Return the [x, y] coordinate for the center point of the cell that contains the specified text.  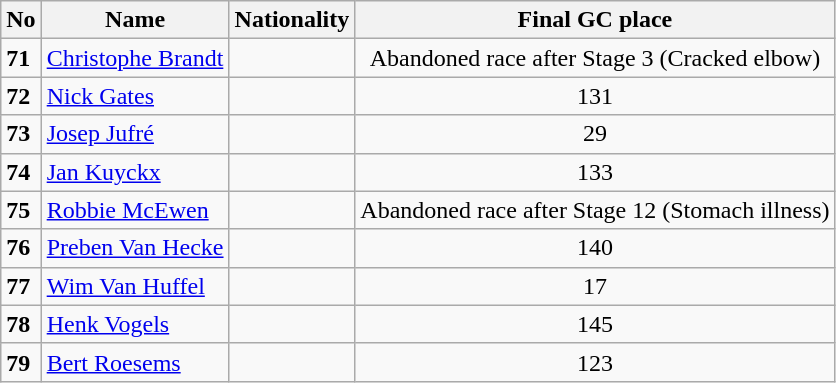
Abandoned race after Stage 3 (Cracked elbow) [595, 58]
73 [21, 134]
Nick Gates [135, 96]
Christophe Brandt [135, 58]
133 [595, 172]
Name [135, 20]
145 [595, 324]
29 [595, 134]
131 [595, 96]
Nationality [292, 20]
74 [21, 172]
123 [595, 362]
17 [595, 286]
Preben Van Hecke [135, 248]
Josep Jufré [135, 134]
72 [21, 96]
No [21, 20]
Abandoned race after Stage 12 (Stomach illness) [595, 210]
Henk Vogels [135, 324]
75 [21, 210]
140 [595, 248]
Bert Roesems [135, 362]
Wim Van Huffel [135, 286]
79 [21, 362]
Final GC place [595, 20]
Robbie McEwen [135, 210]
Jan Kuyckx [135, 172]
76 [21, 248]
78 [21, 324]
77 [21, 286]
71 [21, 58]
